For the text-containing cell, return its midpoint in [x, y] coordinate format. 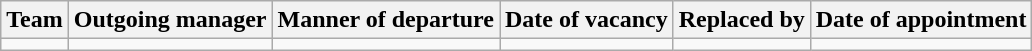
Team [35, 20]
Date of vacancy [587, 20]
Outgoing manager [170, 20]
Manner of departure [386, 20]
Replaced by [742, 20]
Date of appointment [921, 20]
